For the text-containing cell, return its midpoint in (x, y) coordinate format. 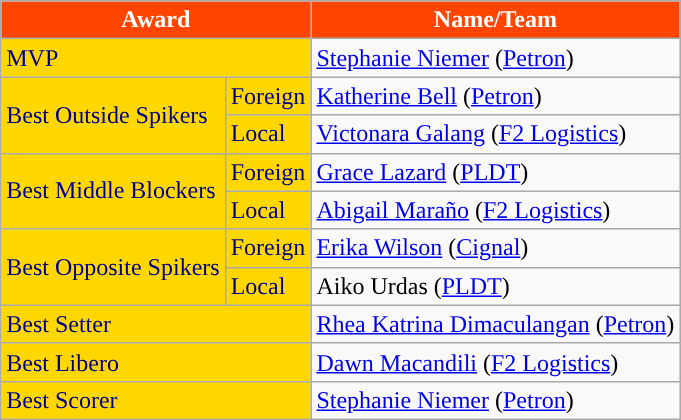
Best Outside Spikers (113, 115)
Best Setter (156, 324)
Dawn Macandili (F2 Logistics) (496, 362)
Aiko Urdas (PLDT) (496, 286)
Rhea Katrina Dimaculangan (Petron) (496, 324)
Best Libero (156, 362)
Best Scorer (156, 400)
Grace Lazard (PLDT) (496, 172)
MVP (156, 58)
Best Middle Blockers (113, 191)
Erika Wilson (Cignal) (496, 248)
Abigail Maraño (F2 Logistics) (496, 210)
Award (156, 20)
Katherine Bell (Petron) (496, 96)
Best Opposite Spikers (113, 267)
Victonara Galang (F2 Logistics) (496, 134)
Name/Team (496, 20)
